Output the (x, y) coordinate of the center of the cell containing the given text.  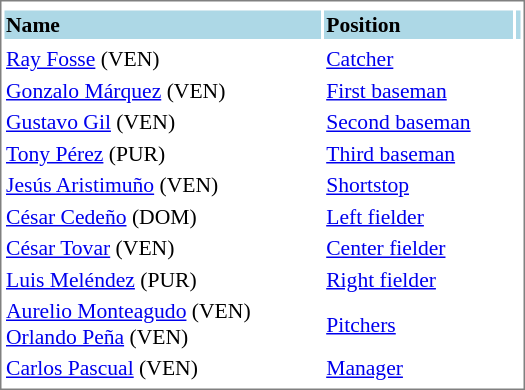
Jesús Aristimuño (VEN) (162, 185)
Tony Pérez (PUR) (162, 154)
Name (162, 24)
Pitchers (420, 324)
Third baseman (420, 154)
César Tovar (VEN) (162, 248)
Left fielder (420, 216)
Catcher (420, 59)
Gustavo Gil (VEN) (162, 122)
Ray Fosse (VEN) (162, 59)
Gonzalo Márquez (VEN) (162, 90)
Center fielder (420, 248)
Position (420, 24)
Shortstop (420, 185)
Second baseman (420, 122)
César Cedeño (DOM) (162, 216)
Right fielder (420, 280)
Luis Meléndez (PUR) (162, 280)
Carlos Pascual (VEN) (162, 368)
Manager (420, 368)
First baseman (420, 90)
Aurelio Monteagudo (VEN)Orlando Peña (VEN) (162, 324)
